Scan for the cell matching the given text and deliver its (X, Y) coordinate at center. 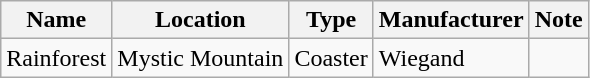
Type (331, 20)
Location (200, 20)
Note (558, 20)
Rainforest (56, 58)
Coaster (331, 58)
Name (56, 20)
Mystic Mountain (200, 58)
Manufacturer (451, 20)
Wiegand (451, 58)
